Capture the cell that displays the provided text and extract its (X, Y) central coordinate. 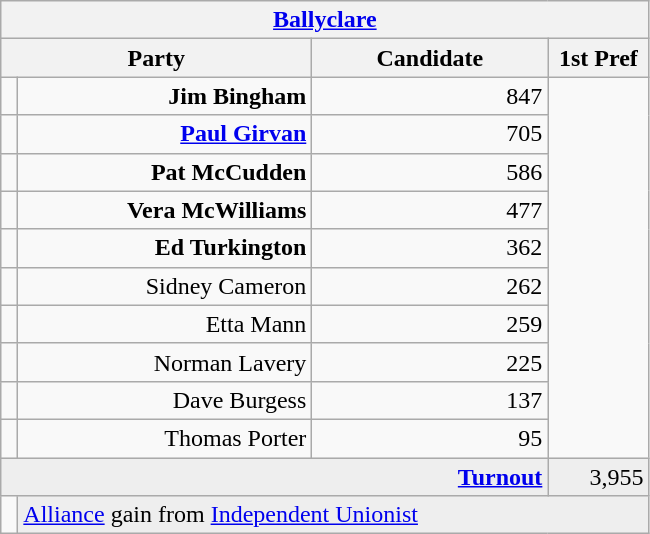
Alliance gain from Independent Unionist (334, 515)
Etta Mann (165, 324)
586 (430, 172)
95 (430, 438)
Paul Girvan (165, 134)
Pat McCudden (165, 172)
Jim Bingham (165, 96)
Ballyclare (325, 20)
Party (156, 58)
137 (430, 400)
225 (430, 362)
477 (430, 210)
262 (430, 286)
1st Pref (598, 58)
Sidney Cameron (165, 286)
259 (430, 324)
3,955 (598, 477)
Ed Turkington (165, 248)
Candidate (430, 58)
Norman Lavery (165, 362)
362 (430, 248)
847 (430, 96)
Dave Burgess (165, 400)
705 (430, 134)
Thomas Porter (165, 438)
Vera McWilliams (165, 210)
Turnout (274, 477)
